Provide the (x, y) coordinate of the cell's center where the given text is located.  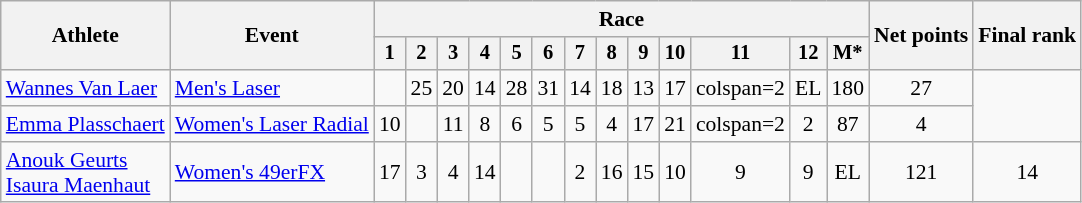
121 (921, 172)
Men's Laser (272, 88)
87 (848, 124)
12 (808, 54)
15 (644, 172)
7 (580, 54)
27 (921, 88)
21 (675, 124)
Wannes Van Laer (86, 88)
31 (548, 88)
Women's 49erFX (272, 172)
1 (390, 54)
18 (612, 88)
Final rank (1027, 36)
Athlete (86, 36)
13 (644, 88)
M* (848, 54)
Race (622, 19)
25 (422, 88)
Anouk GeurtsIsaura Maenhaut (86, 172)
16 (612, 172)
180 (848, 88)
Net points (921, 36)
Event (272, 36)
20 (453, 88)
Emma Plasschaert (86, 124)
Women's Laser Radial (272, 124)
28 (517, 88)
